Scan for the cell matching the given text and deliver its (x, y) coordinate at center. 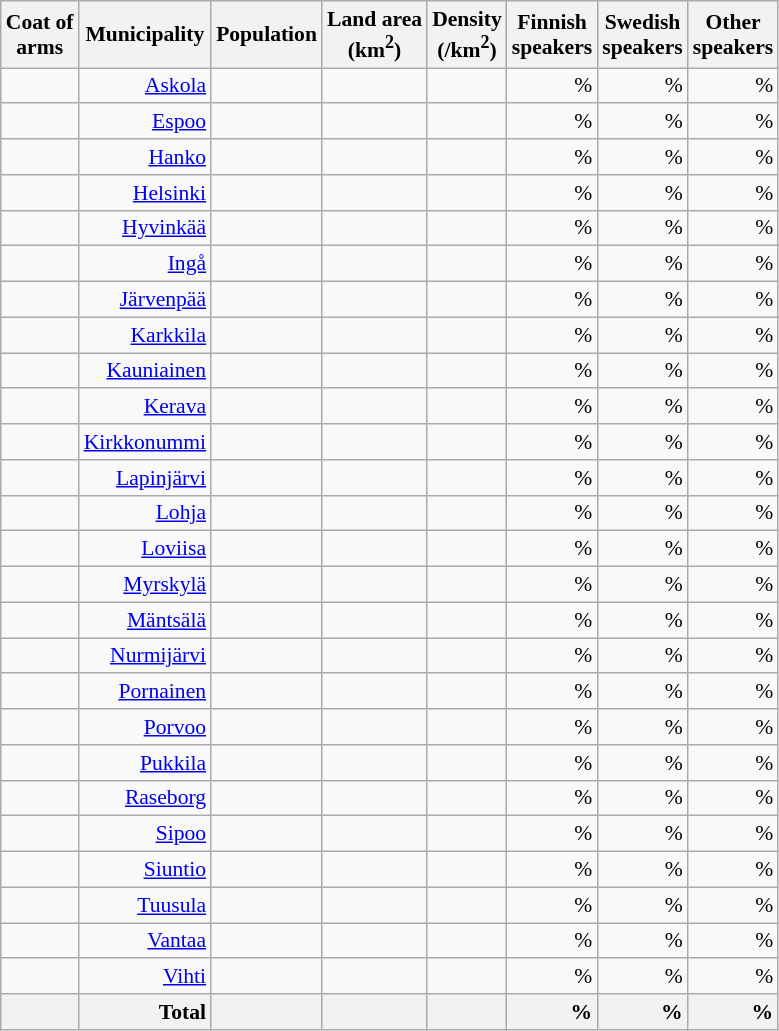
Ingå (145, 264)
Porvoo (145, 727)
Järvenpää (145, 300)
Kerava (145, 407)
Land area(km2) (374, 34)
Pornainen (145, 692)
Swedishspeakers (642, 34)
Total (145, 1012)
Raseborg (145, 798)
Municipality (145, 34)
Askola (145, 86)
Kirkkonummi (145, 442)
Tuusula (145, 905)
Pukkila (145, 763)
Helsinki (145, 193)
Siuntio (145, 870)
Population (266, 34)
Karkkila (145, 335)
Myrskylä (145, 585)
Lapinjärvi (145, 478)
Sipoo (145, 834)
Vihti (145, 977)
Vantaa (145, 941)
Kauniainen (145, 371)
Hanko (145, 157)
Espoo (145, 122)
Mäntsälä (145, 620)
Otherspeakers (733, 34)
Finnishspeakers (552, 34)
Hyvinkää (145, 228)
Loviisa (145, 549)
Nurmijärvi (145, 656)
Density(/km2) (467, 34)
Coat ofarms (40, 34)
Lohja (145, 513)
